Determine the [X, Y] coordinate at the center of the cell enclosing the given text.  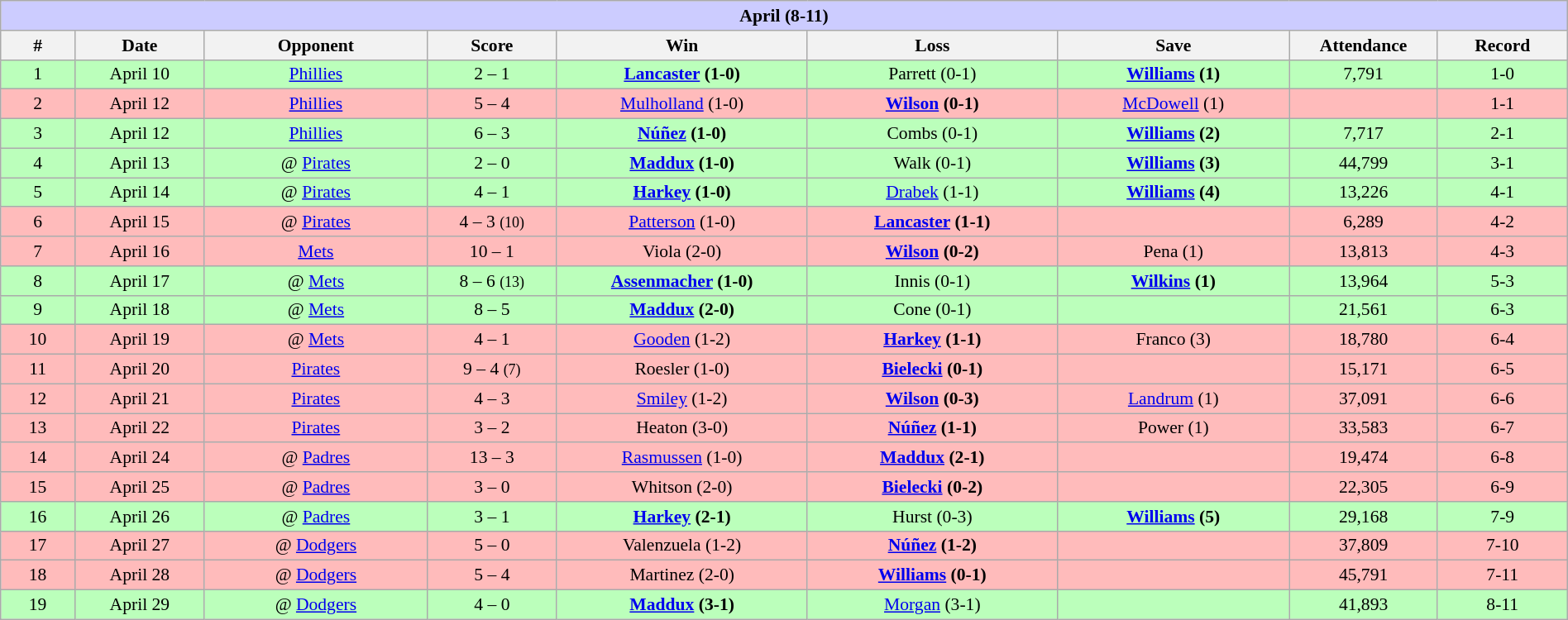
Win [681, 45]
Mets [316, 251]
7,717 [1363, 133]
Harkey (1-0) [681, 192]
12 [38, 398]
Núñez (1-2) [933, 546]
6,289 [1363, 222]
37,809 [1363, 546]
37,091 [1363, 398]
McDowell (1) [1174, 104]
41,893 [1363, 604]
1 [38, 74]
4 – 3 [491, 398]
Smiley (1-2) [681, 398]
April 14 [139, 192]
Franco (3) [1174, 340]
Núñez (1-1) [933, 428]
4-1 [1502, 192]
9 – 4 (7) [491, 369]
16 [38, 516]
2 – 0 [491, 163]
Assenmacher (1-0) [681, 280]
14 [38, 457]
April 27 [139, 546]
Mulholland (1-0) [681, 104]
15 [38, 487]
April 24 [139, 457]
Power (1) [1174, 428]
4 – 0 [491, 604]
15,171 [1363, 369]
Whitson (2-0) [681, 487]
Combs (0-1) [933, 133]
Cone (0-1) [933, 310]
Attendance [1363, 45]
13,964 [1363, 280]
Williams (5) [1174, 516]
Pena (1) [1174, 251]
Wilson (0-1) [933, 104]
6-9 [1502, 487]
April 25 [139, 487]
Parrett (0-1) [933, 74]
13 – 3 [491, 457]
Morgan (3-1) [933, 604]
Date [139, 45]
Maddux (3-1) [681, 604]
18 [38, 575]
April 16 [139, 251]
1-1 [1502, 104]
7-11 [1502, 575]
Williams (2) [1174, 133]
6-7 [1502, 428]
13,226 [1363, 192]
6-3 [1502, 310]
8 – 6 (13) [491, 280]
Maddux (2-0) [681, 310]
Rasmussen (1-0) [681, 457]
# [38, 45]
18,780 [1363, 340]
Landrum (1) [1174, 398]
Gooden (1-2) [681, 340]
Walk (0-1) [933, 163]
2 – 1 [491, 74]
Innis (0-1) [933, 280]
Bielecki (0-2) [933, 487]
19,474 [1363, 457]
6-8 [1502, 457]
29,168 [1363, 516]
April 19 [139, 340]
7-10 [1502, 546]
4-3 [1502, 251]
Harkey (2-1) [681, 516]
Opponent [316, 45]
April 28 [139, 575]
Roesler (1-0) [681, 369]
April 29 [139, 604]
Wilkins (1) [1174, 280]
5-3 [1502, 280]
19 [38, 604]
10 [38, 340]
3 – 0 [491, 487]
Save [1174, 45]
Harkey (1-1) [933, 340]
3 – 1 [491, 516]
Loss [933, 45]
April 20 [139, 369]
7-9 [1502, 516]
4-2 [1502, 222]
44,799 [1363, 163]
2-1 [1502, 133]
22,305 [1363, 487]
6-5 [1502, 369]
Patterson (1-0) [681, 222]
3 – 2 [491, 428]
Record [1502, 45]
11 [38, 369]
April 21 [139, 398]
Lancaster (1-1) [933, 222]
6-4 [1502, 340]
Bielecki (0-1) [933, 369]
Williams (0-1) [933, 575]
8 [38, 280]
Wilson (0-3) [933, 398]
Maddux (2-1) [933, 457]
4 [38, 163]
Martinez (2-0) [681, 575]
April 26 [139, 516]
10 – 1 [491, 251]
Maddux (1-0) [681, 163]
1-0 [1502, 74]
April 18 [139, 310]
17 [38, 546]
6 [38, 222]
Williams (3) [1174, 163]
Williams (1) [1174, 74]
6-6 [1502, 398]
2 [38, 104]
Valenzuela (1-2) [681, 546]
Núñez (1-0) [681, 133]
Viola (2-0) [681, 251]
April 10 [139, 74]
5 [38, 192]
Drabek (1-1) [933, 192]
April 13 [139, 163]
6 – 3 [491, 133]
Hurst (0-3) [933, 516]
33,583 [1363, 428]
April (8-11) [784, 16]
7,791 [1363, 74]
8-11 [1502, 604]
April 15 [139, 222]
Lancaster (1-0) [681, 74]
13 [38, 428]
Heaton (3-0) [681, 428]
7 [38, 251]
3 [38, 133]
Williams (4) [1174, 192]
4 – 3 (10) [491, 222]
3-1 [1502, 163]
Score [491, 45]
8 – 5 [491, 310]
13,813 [1363, 251]
5 – 0 [491, 546]
April 22 [139, 428]
April 17 [139, 280]
Wilson (0-2) [933, 251]
9 [38, 310]
45,791 [1363, 575]
21,561 [1363, 310]
